Detect which cell encompasses the target text, then output its (x, y) center coordinate. 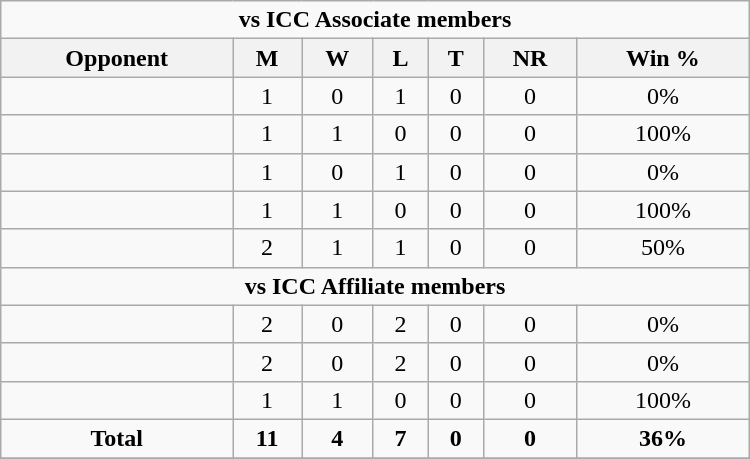
NR (530, 58)
Win % (664, 58)
W (338, 58)
vs ICC Associate members (375, 20)
7 (400, 438)
Total (117, 438)
T (456, 58)
Opponent (117, 58)
50% (664, 248)
L (400, 58)
11 (268, 438)
36% (664, 438)
vs ICC Affiliate members (375, 286)
4 (338, 438)
M (268, 58)
